Find where the given text appears and provide that cell's center as (x, y) coordinate. 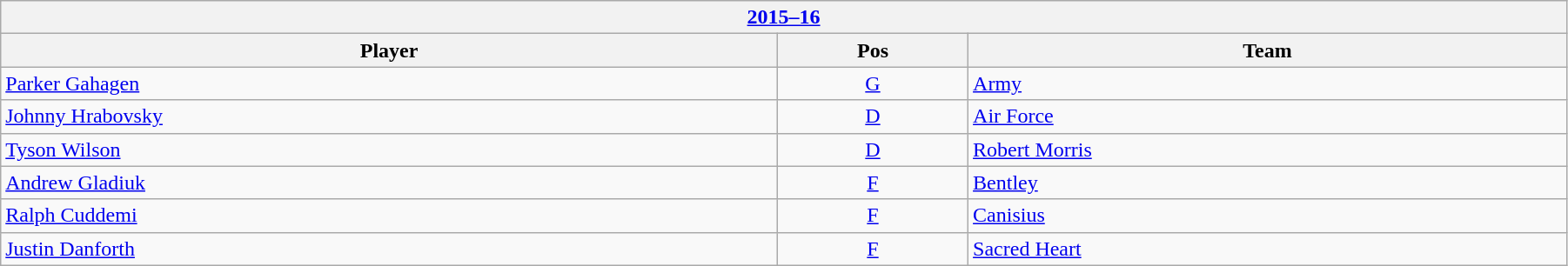
G (872, 83)
Sacred Heart (1268, 249)
Parker Gahagen (390, 83)
Team (1268, 50)
Tyson Wilson (390, 150)
Justin Danforth (390, 249)
Army (1268, 83)
Pos (872, 50)
Player (390, 50)
Andrew Gladiuk (390, 183)
Bentley (1268, 183)
Robert Morris (1268, 150)
Canisius (1268, 216)
Ralph Cuddemi (390, 216)
Air Force (1268, 116)
Johnny Hrabovsky (390, 116)
2015–16 (784, 17)
